Provide the (X, Y) coordinate of the cell's center where the given text is located.  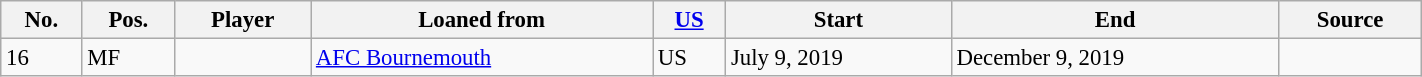
Player (243, 20)
Source (1350, 20)
July 9, 2019 (839, 58)
December 9, 2019 (1115, 58)
End (1115, 20)
Start (839, 20)
Loaned from (482, 20)
MF (128, 58)
16 (42, 58)
Pos. (128, 20)
No. (42, 20)
AFC Bournemouth (482, 58)
